Determine the (x, y) coordinate at the center of the cell enclosing the given text.  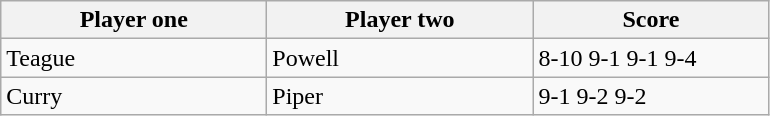
Player two (400, 20)
9-1 9-2 9-2 (651, 96)
Powell (400, 58)
Score (651, 20)
Piper (400, 96)
Teague (134, 58)
Curry (134, 96)
8-10 9-1 9-1 9-4 (651, 58)
Player one (134, 20)
